Scan for the cell matching the given text and deliver its (X, Y) coordinate at center. 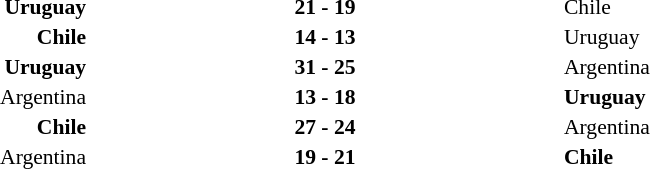
27 - 24 (325, 127)
13 - 18 (325, 97)
14 - 13 (325, 37)
31 - 25 (325, 67)
